Extract the (x, y) coordinate from the center of the cell holding the provided text.  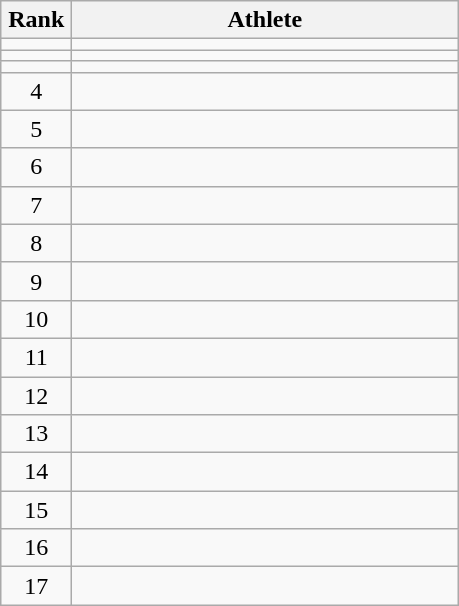
9 (36, 281)
15 (36, 510)
16 (36, 548)
14 (36, 472)
5 (36, 129)
12 (36, 395)
11 (36, 357)
Athlete (265, 20)
4 (36, 91)
Rank (36, 20)
8 (36, 243)
13 (36, 434)
6 (36, 167)
17 (36, 586)
7 (36, 205)
10 (36, 319)
